Capture the cell that displays the provided text and extract its [x, y] central coordinate. 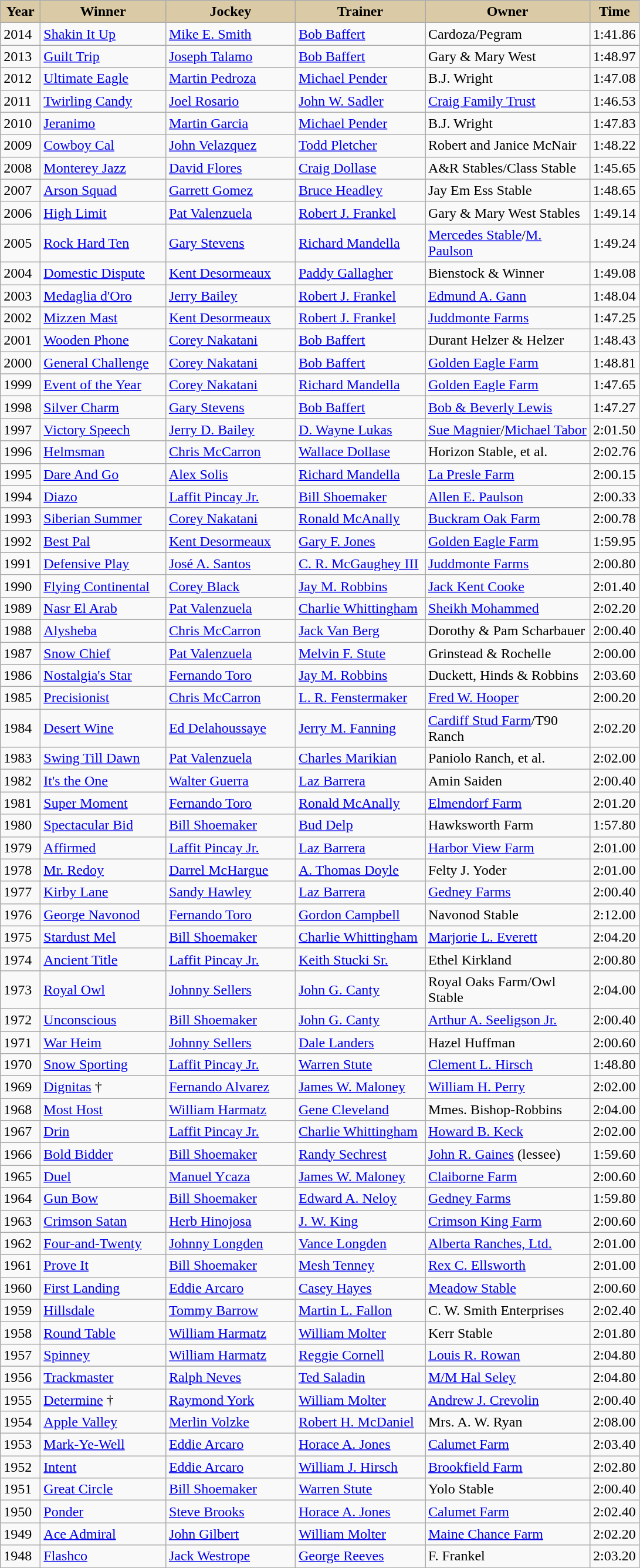
Cowboy Cal [103, 146]
Wallace Dollase [360, 452]
Ted Saladin [360, 1377]
Round Table [103, 1333]
Jack Westrope [230, 1556]
1989 [21, 608]
1:47.83 [615, 123]
Ponder [103, 1512]
Precisionist [103, 698]
Affirmed [103, 848]
Siberian Summer [103, 519]
Fernando Alvarez [230, 1087]
John R. Gaines (lessee) [507, 1154]
Brookfield Farm [507, 1467]
Corey Black [230, 586]
Cardoza/Pegram [507, 34]
Jerry Bailey [230, 295]
Dorothy & Pam Scharbauer [507, 630]
Hillsdale [103, 1310]
2:00.78 [615, 519]
George Reeves [360, 1556]
Grinstead & Rochelle [507, 653]
2:01.20 [615, 803]
Hazel Huffman [507, 1042]
Apple Valley [103, 1422]
2011 [21, 101]
Bob & Beverly Lewis [507, 407]
Helmsman [103, 452]
Meadow Stable [507, 1288]
Domestic Dispute [103, 273]
Edward A. Neloy [360, 1199]
Mmes. Bishop-Robbins [507, 1110]
Duel [103, 1176]
Harbor View Farm [507, 848]
1984 [21, 728]
1976 [21, 915]
2004 [21, 273]
2002 [21, 318]
Mark-Ye-Well [103, 1445]
Mizzen Mast [103, 318]
Alberta Ranches, Ltd. [507, 1243]
Royal Oaks Farm/Owl Stable [507, 990]
Dignitas † [103, 1087]
2014 [21, 34]
2007 [21, 190]
1980 [21, 825]
Maine Chance Farm [507, 1534]
Sandy Hawley [230, 892]
Kerr Stable [507, 1333]
Horizon Stable, et al. [507, 452]
Royal Owl [103, 990]
Martin L. Fallon [360, 1310]
C. W. Smith Enterprises [507, 1310]
Ace Admiral [103, 1534]
2:01.50 [615, 430]
Mesh Tenney [360, 1266]
Wooden Phone [103, 340]
1955 [21, 1400]
Mercedes Stable/M. Paulson [507, 243]
1986 [21, 676]
Most Host [103, 1110]
1:47.08 [615, 79]
Arson Squad [103, 190]
John Gilbert [230, 1534]
1981 [21, 803]
2:03.60 [615, 676]
1983 [21, 758]
1982 [21, 781]
Arthur A. Seeligson Jr. [507, 1020]
Alex Solis [230, 474]
1979 [21, 848]
1:48.97 [615, 56]
2:03.40 [615, 1445]
Edmund A. Gann [507, 295]
1:46.53 [615, 101]
1988 [21, 630]
Flying Continental [103, 586]
1971 [21, 1042]
Felty J. Yoder [507, 870]
Tommy Barrow [230, 1310]
José A. Santos [230, 564]
1:47.65 [615, 385]
1994 [21, 497]
Sue Magnier/Michael Tabor [507, 430]
Merlin Volzke [230, 1422]
2001 [21, 340]
1:48.65 [615, 190]
Andrew J. Crevolin [507, 1400]
Darrel McHargue [230, 870]
Desert Wine [103, 728]
1958 [21, 1333]
Ultimate Eagle [103, 79]
Mike E. Smith [230, 34]
Paniolo Ranch, et al. [507, 758]
Charles Marikian [360, 758]
2:01.80 [615, 1333]
1968 [21, 1110]
Robert and Janice McNair [507, 146]
Marjorie L. Everett [507, 937]
Ancient Title [103, 959]
Johnny Longden [230, 1243]
Casey Hayes [360, 1288]
George Navonod [103, 915]
Jack Kent Cooke [507, 586]
Diazo [103, 497]
Manuel Ycaza [230, 1176]
2013 [21, 56]
Gene Cleveland [360, 1110]
Monterey Jazz [103, 168]
2012 [21, 79]
Gary & Mary West [507, 56]
Ethel Kirkland [507, 959]
1965 [21, 1176]
Todd Pletcher [360, 146]
Unconscious [103, 1020]
Jerry M. Fanning [360, 728]
D. Wayne Lukas [360, 430]
It's the One [103, 781]
Dale Landers [360, 1042]
Snow Chief [103, 653]
Trackmaster [103, 1377]
Rex C. Ellsworth [507, 1266]
Mr. Redoy [103, 870]
Owner [507, 12]
1973 [21, 990]
Louis R. Rowan [507, 1355]
1:57.80 [615, 825]
Year [21, 12]
John W. Sadler [360, 101]
1987 [21, 653]
Allen E. Paulson [507, 497]
Four-and-Twenty [103, 1243]
Keith Stucki Sr. [360, 959]
Joseph Talamo [230, 56]
Shakin It Up [103, 34]
Randy Sechrest [360, 1154]
Gary & Mary West Stables [507, 213]
Craig Family Trust [507, 101]
1985 [21, 698]
2:02.80 [615, 1467]
1:45.65 [615, 168]
2:01.40 [615, 586]
1992 [21, 541]
Winner [103, 12]
Clement L. Hirsch [507, 1065]
1:48.81 [615, 363]
J. W. King [360, 1221]
Martin Pedroza [230, 79]
Nostalgia's Star [103, 676]
Alysheba [103, 630]
Gun Bow [103, 1199]
Martin Garcia [230, 123]
1967 [21, 1132]
1956 [21, 1377]
1950 [21, 1512]
1959 [21, 1310]
Fred W. Hooper [507, 698]
2008 [21, 168]
2:04.20 [615, 937]
Guilt Trip [103, 56]
Flashco [103, 1556]
1975 [21, 937]
Vance Longden [360, 1243]
Medaglia d'Oro [103, 295]
2:12.00 [615, 915]
Intent [103, 1467]
Bruce Headley [360, 190]
Mrs. A. W. Ryan [507, 1422]
A. Thomas Doyle [360, 870]
Joel Rosario [230, 101]
First Landing [103, 1288]
Prove It [103, 1266]
Duckett, Hinds & Robbins [507, 676]
2:02.76 [615, 452]
Paddy Gallagher [360, 273]
2:03.20 [615, 1556]
1:49.08 [615, 273]
2:08.00 [615, 1422]
1:47.27 [615, 407]
1949 [21, 1534]
Time [615, 12]
1963 [21, 1221]
C. R. McGaughey III [360, 564]
1991 [21, 564]
Victory Speech [103, 430]
1978 [21, 870]
1960 [21, 1288]
Jerry D. Bailey [230, 430]
1990 [21, 586]
Jeranimo [103, 123]
1:59.95 [615, 541]
M/M Hal Seley [507, 1377]
Craig Dollase [360, 168]
1993 [21, 519]
Silver Charm [103, 407]
Gordon Campbell [360, 915]
Walter Guerra [230, 781]
Melvin F. Stute [360, 653]
1:59.80 [615, 1199]
1999 [21, 385]
General Challenge [103, 363]
Crimson King Farm [507, 1221]
Rock Hard Ten [103, 243]
1:47.25 [615, 318]
1951 [21, 1489]
John Velazquez [230, 146]
Nasr El Arab [103, 608]
1948 [21, 1556]
Twirling Candy [103, 101]
A&R Stables/Class Stable [507, 168]
1995 [21, 474]
1972 [21, 1020]
Jay Em Ess Stable [507, 190]
L. R. Fenstermaker [360, 698]
1964 [21, 1199]
Jockey [230, 12]
Amin Saiden [507, 781]
Super Moment [103, 803]
Best Pal [103, 541]
Kirby Lane [103, 892]
1970 [21, 1065]
Jack Van Berg [360, 630]
David Flores [230, 168]
1:59.60 [615, 1154]
Buckram Oak Farm [507, 519]
1969 [21, 1087]
Raymond York [230, 1400]
2:00.20 [615, 698]
1:49.14 [615, 213]
La Presle Farm [507, 474]
Elmendorf Farm [507, 803]
2:00.33 [615, 497]
1:48.22 [615, 146]
Snow Sporting [103, 1065]
William H. Perry [507, 1087]
1966 [21, 1154]
Bold Bidder [103, 1154]
1:48.43 [615, 340]
Ralph Neves [230, 1377]
1977 [21, 892]
Trainer [360, 12]
F. Frankel [507, 1556]
Great Circle [103, 1489]
Defensive Play [103, 564]
Yolo Stable [507, 1489]
Cardiff Stud Farm/T90 Ranch [507, 728]
Gary F. Jones [360, 541]
1954 [21, 1422]
Durant Helzer & Helzer [507, 340]
2003 [21, 295]
1952 [21, 1467]
2006 [21, 213]
Event of the Year [103, 385]
Swing Till Dawn [103, 758]
1:48.04 [615, 295]
2000 [21, 363]
Spectacular Bid [103, 825]
1953 [21, 1445]
Ed Delahoussaye [230, 728]
1957 [21, 1355]
Hawksworth Farm [507, 825]
1998 [21, 407]
2:00.00 [615, 653]
War Heim [103, 1042]
1974 [21, 959]
Drin [103, 1132]
Herb Hinojosa [230, 1221]
Garrett Gomez [230, 190]
Reggie Cornell [360, 1355]
Steve Brooks [230, 1512]
Robert H. McDaniel [360, 1422]
Crimson Satan [103, 1221]
Bud Delp [360, 825]
1997 [21, 430]
1:49.24 [615, 243]
2005 [21, 243]
Claiborne Farm [507, 1176]
Bienstock & Winner [507, 273]
2010 [21, 123]
1961 [21, 1266]
1996 [21, 452]
2:00.15 [615, 474]
William J. Hirsch [360, 1467]
1962 [21, 1243]
Navonod Stable [507, 915]
Sheikh Mohammed [507, 608]
Determine † [103, 1400]
High Limit [103, 213]
Dare And Go [103, 474]
1:41.86 [615, 34]
Stardust Mel [103, 937]
2009 [21, 146]
1:48.80 [615, 1065]
Howard B. Keck [507, 1132]
Spinney [103, 1355]
